Search for the cell housing the specified text and yield its (X, Y) center coordinate. 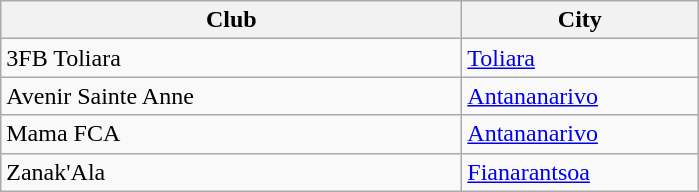
Toliara (580, 58)
Mama FCA (232, 134)
City (580, 20)
Club (232, 20)
3FB Toliara (232, 58)
Avenir Sainte Anne (232, 96)
Zanak'Ala (232, 172)
Fianarantsoa (580, 172)
